Determine the (x, y) coordinate at the center of the cell enclosing the given text.  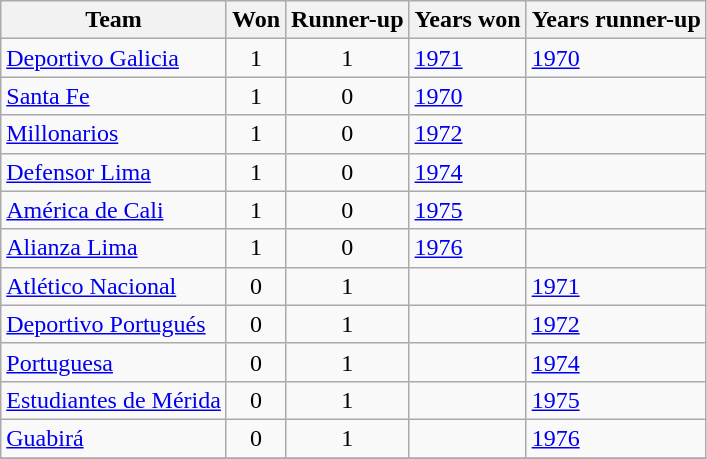
América de Cali (114, 210)
Millonarios (114, 134)
Years runner-up (616, 20)
Deportivo Portugués (114, 324)
Defensor Lima (114, 172)
Estudiantes de Mérida (114, 400)
Portuguesa (114, 362)
Santa Fe (114, 96)
Runner-up (348, 20)
Years won (468, 20)
Atlético Nacional (114, 286)
Guabirá (114, 438)
Team (114, 20)
Alianza Lima (114, 248)
Won (256, 20)
Deportivo Galicia (114, 58)
